Find where the given text appears and provide that cell's center as [X, Y] coordinate. 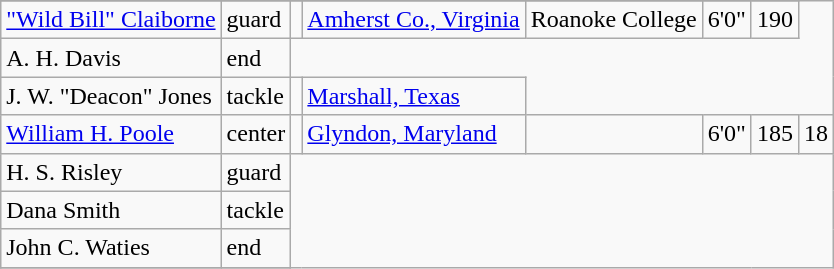
William H. Poole [111, 134]
H. S. Risley [111, 172]
J. W. "Deacon" Jones [111, 96]
center [256, 134]
Roanoke College [614, 20]
Marshall, Texas [414, 96]
"Wild Bill" Claiborne [111, 20]
Amherst Co., Virginia [414, 20]
185 [774, 134]
Dana Smith [111, 210]
190 [774, 20]
Glyndon, Maryland [414, 134]
John C. Waties [111, 248]
18 [816, 134]
A. H. Davis [111, 58]
